Extract the [X, Y] coordinate from the center of the cell holding the provided text.  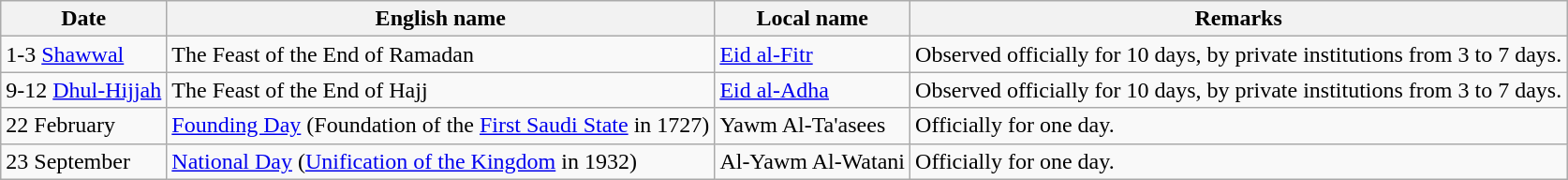
The Feast of the End of Ramadan [440, 54]
Date [84, 19]
Remarks [1238, 19]
National Day (Unification of the Kingdom in 1932) [440, 161]
23 September [84, 161]
Eid al-Adha [813, 90]
Local name [813, 19]
Yawm Al-Ta'asees [813, 126]
The Feast of the End of Hajj [440, 90]
Eid al-Fitr [813, 54]
English name [440, 19]
Al-Yawm Al-Watani [813, 161]
Founding Day (Foundation of the First Saudi State in 1727) [440, 126]
1-3 Shawwal [84, 54]
9-12 Dhul-Hijjah [84, 90]
22 February [84, 126]
